Return the [x, y] coordinate for the center point of the cell that contains the specified text.  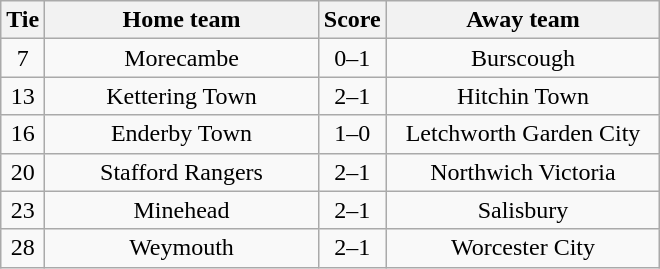
Burscough [523, 58]
Away team [523, 20]
Minehead [182, 210]
Stafford Rangers [182, 172]
7 [23, 58]
Hitchin Town [523, 96]
Weymouth [182, 248]
20 [23, 172]
Salisbury [523, 210]
Kettering Town [182, 96]
Home team [182, 20]
23 [23, 210]
Morecambe [182, 58]
0–1 [352, 58]
Enderby Town [182, 134]
Letchworth Garden City [523, 134]
16 [23, 134]
28 [23, 248]
Score [352, 20]
1–0 [352, 134]
13 [23, 96]
Tie [23, 20]
Northwich Victoria [523, 172]
Worcester City [523, 248]
